Provide the (X, Y) coordinate of the cell's center where the given text is located.  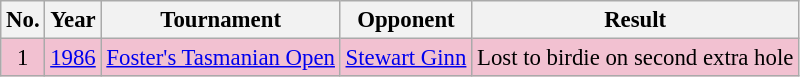
Year (73, 20)
Lost to birdie on second extra hole (636, 58)
1 (23, 58)
1986 (73, 58)
No. (23, 20)
Foster's Tasmanian Open (220, 58)
Stewart Ginn (406, 58)
Opponent (406, 20)
Tournament (220, 20)
Result (636, 20)
